Identify which cell holds the provided text, then report its [x, y] central coordinate. 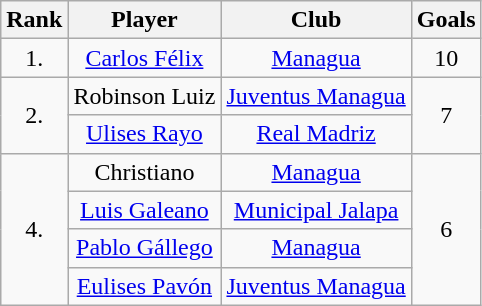
2. [34, 115]
Rank [34, 20]
7 [446, 115]
Eulises Pavón [144, 286]
10 [446, 58]
Player [144, 20]
Municipal Jalapa [316, 210]
4. [34, 229]
Ulises Rayo [144, 134]
Luis Galeano [144, 210]
6 [446, 229]
Club [316, 20]
Pablo Gállego [144, 248]
Goals [446, 20]
Robinson Luiz [144, 96]
1. [34, 58]
Carlos Félix [144, 58]
Christiano [144, 172]
Real Madriz [316, 134]
